Locate the cell with the specified text and output its (x, y) center coordinate. 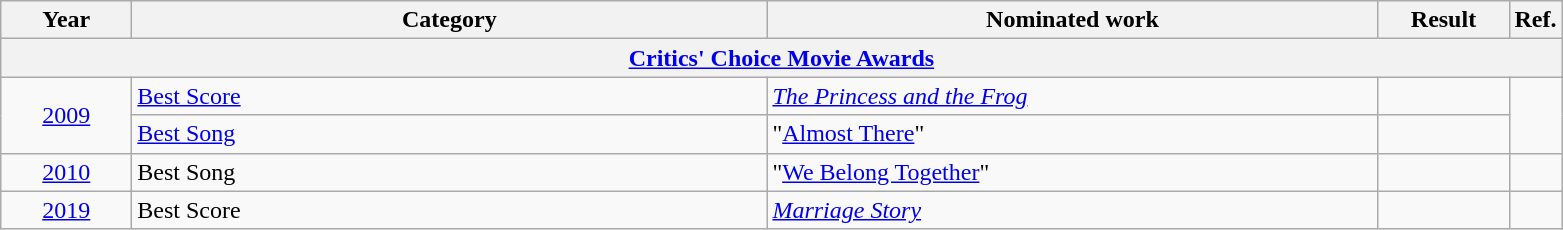
Category (450, 20)
Ref. (1536, 20)
Critics' Choice Movie Awards (782, 58)
Result (1444, 20)
2009 (66, 115)
"Almost There" (1072, 134)
The Princess and the Frog (1072, 96)
Year (66, 20)
2019 (66, 210)
"We Belong Together" (1072, 172)
2010 (66, 172)
Marriage Story (1072, 210)
Nominated work (1072, 20)
